Capture the cell that displays the provided text and extract its (x, y) central coordinate. 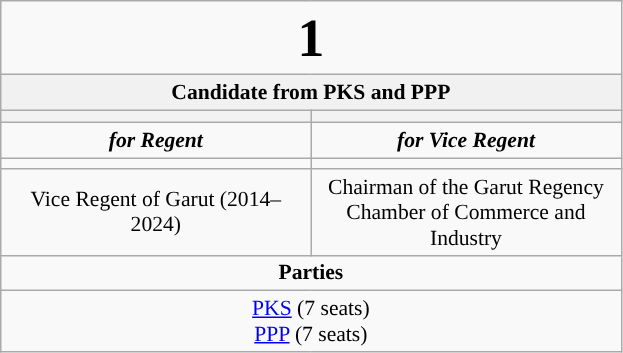
for Vice Regent (466, 141)
1 (311, 38)
Parties (311, 273)
PKS (7 seats)PPP (7 seats) (311, 322)
for Regent (156, 141)
Vice Regent of Garut (2014–2024) (156, 212)
Chairman of the Garut Regency Chamber of Commerce and Industry (466, 212)
Candidate from PKS and PPP (311, 92)
